Search for the cell housing the specified text and yield its (X, Y) center coordinate. 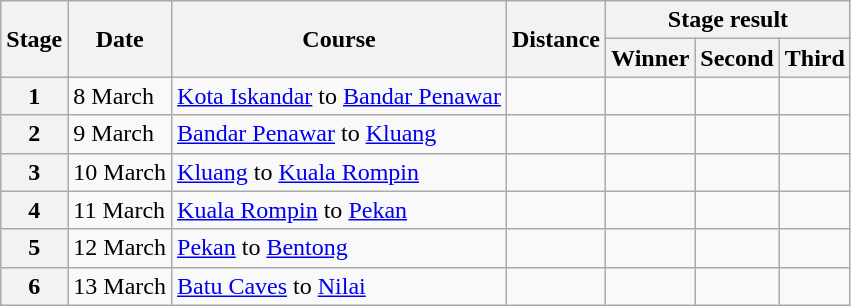
Kota Iskandar to Bandar Penawar (340, 96)
Distance (556, 39)
3 (34, 172)
9 March (120, 134)
6 (34, 286)
Pekan to Bentong (340, 248)
Stage (34, 39)
Second (737, 58)
13 March (120, 286)
5 (34, 248)
Winner (650, 58)
4 (34, 210)
Stage result (728, 20)
Batu Caves to Nilai (340, 286)
10 March (120, 172)
12 March (120, 248)
Kuala Rompin to Pekan (340, 210)
Bandar Penawar to Kluang (340, 134)
11 March (120, 210)
Kluang to Kuala Rompin (340, 172)
Third (814, 58)
2 (34, 134)
Date (120, 39)
8 March (120, 96)
Course (340, 39)
1 (34, 96)
